Locate the cell with the specified text and output its (X, Y) center coordinate. 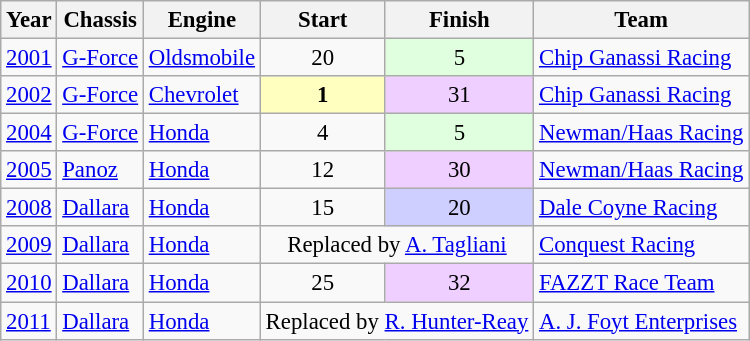
Engine (202, 20)
Chassis (100, 20)
Year (29, 20)
Team (642, 20)
2004 (29, 133)
30 (460, 170)
Oldsmobile (202, 58)
12 (322, 170)
Finish (460, 20)
32 (460, 283)
2005 (29, 170)
2011 (29, 321)
25 (322, 283)
4 (322, 133)
FAZZT Race Team (642, 283)
Start (322, 20)
15 (322, 208)
1 (322, 95)
Replaced by R. Hunter-Reay (396, 321)
2010 (29, 283)
2008 (29, 208)
Chevrolet (202, 95)
Conquest Racing (642, 245)
2001 (29, 58)
2009 (29, 245)
A. J. Foyt Enterprises (642, 321)
2002 (29, 95)
31 (460, 95)
Panoz (100, 170)
Dale Coyne Racing (642, 208)
Replaced by A. Tagliani (396, 245)
